Scan for the cell matching the given text and deliver its [X, Y] coordinate at center. 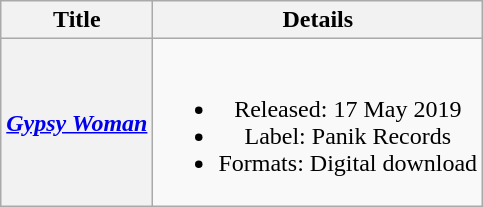
Title [77, 20]
Gypsy Woman [77, 122]
Released: 17 May 2019Label: Panik RecordsFormats: Digital download [318, 122]
Details [318, 20]
